Capture the cell that displays the provided text and extract its (x, y) central coordinate. 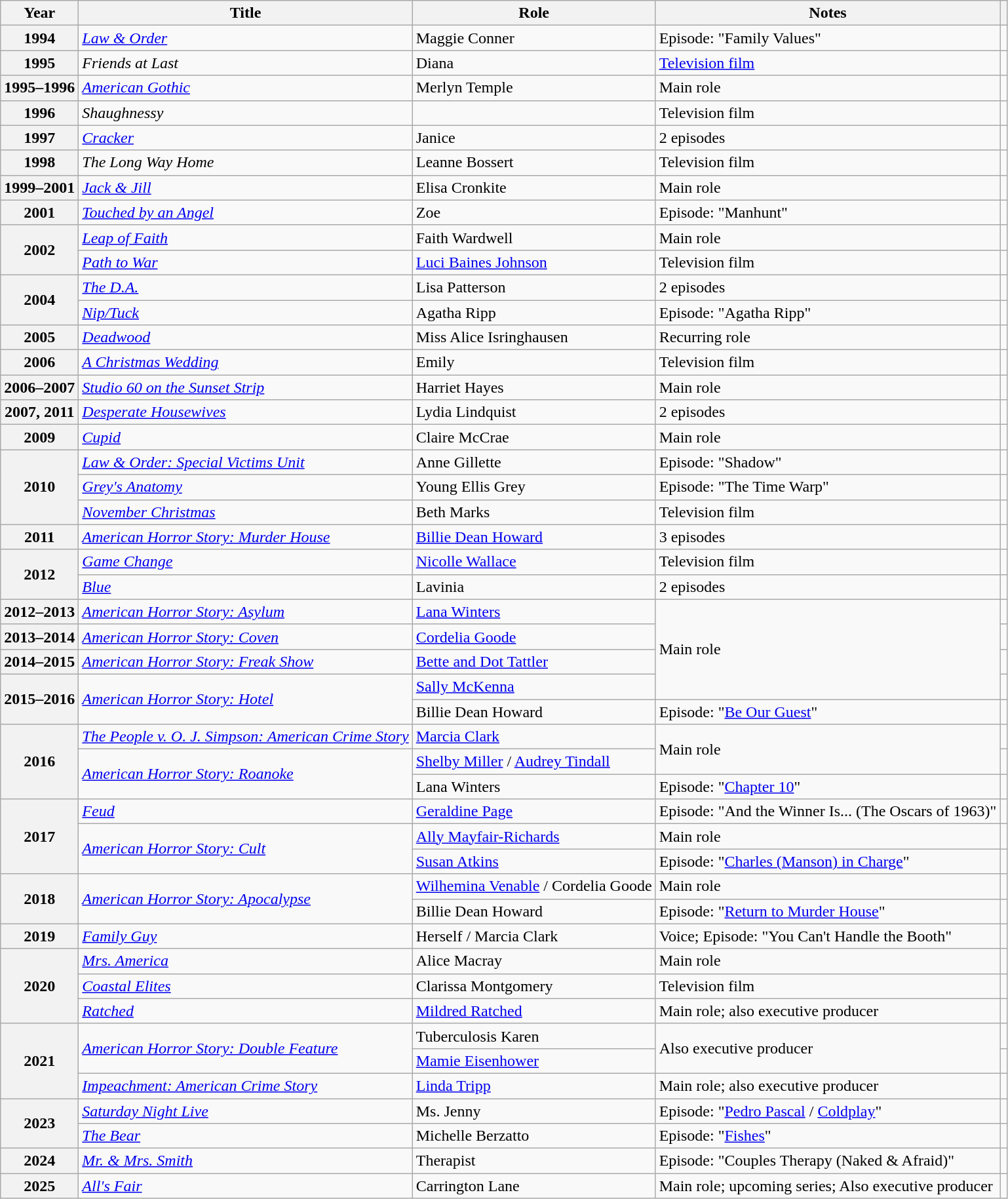
Alice Macray (533, 961)
Leanne Bossert (533, 163)
2006 (39, 363)
Lavinia (533, 587)
Feud (245, 812)
American Horror Story: Asylum (245, 612)
3 episodes (828, 537)
Miss Alice Isringhausen (533, 338)
Sally McKenna (533, 686)
2024 (39, 1161)
Friends at Last (245, 63)
The Long Way Home (245, 163)
Touched by an Angel (245, 212)
2018 (39, 899)
2006–2007 (39, 387)
Ratched (245, 1011)
Title (245, 13)
American Horror Story: Freak Show (245, 661)
The Bear (245, 1136)
Janice (533, 138)
Lydia Lindquist (533, 412)
Elisa Cronkite (533, 187)
2025 (39, 1186)
Geraldine Page (533, 812)
Episode: "Charles (Manson) in Charge" (828, 861)
Coastal Elites (245, 986)
Recurring role (828, 338)
American Horror Story: Double Feature (245, 1048)
Young Ellis Grey (533, 487)
2019 (39, 936)
Bette and Dot Tattler (533, 661)
Cupid (245, 437)
Shaughnessy (245, 113)
Blue (245, 587)
Year (39, 13)
1995 (39, 63)
American Horror Story: Coven (245, 637)
2007, 2011 (39, 412)
Jack & Jill (245, 187)
Mrs. America (245, 961)
Emily (533, 363)
Path to War (245, 262)
2001 (39, 212)
2004 (39, 300)
Marcia Clark (533, 737)
Harriet Hayes (533, 387)
Family Guy (245, 936)
Grey's Anatomy (245, 487)
2002 (39, 250)
2011 (39, 537)
Law & Order (245, 38)
1995–1996 (39, 88)
Nip/Tuck (245, 313)
1996 (39, 113)
Claire McCrae (533, 437)
American Horror Story: Cult (245, 849)
Saturday Night Live (245, 1111)
American Horror Story: Murder House (245, 537)
Mr. & Mrs. Smith (245, 1161)
Notes (828, 13)
Faith Wardwell (533, 237)
1999–2001 (39, 187)
American Horror Story: Apocalypse (245, 899)
Episode: "Pedro Pascal / Coldplay" (828, 1111)
Also executive producer (828, 1048)
Cracker (245, 138)
Susan Atkins (533, 861)
Linda Tripp (533, 1086)
Episode: "Return to Murder House" (828, 911)
2010 (39, 487)
2012–2013 (39, 612)
Anne Gillette (533, 462)
Studio 60 on the Sunset Strip (245, 387)
Episode: "Fishes" (828, 1136)
The D.A. (245, 287)
2015–2016 (39, 699)
Episode: "Shadow" (828, 462)
2009 (39, 437)
Mamie Eisenhower (533, 1061)
Episode: "And the Winner Is... (The Oscars of 1963)" (828, 812)
American Horror Story: Roanoke (245, 774)
Ms. Jenny (533, 1111)
Beth Marks (533, 512)
Mildred Ratched (533, 1011)
The People v. O. J. Simpson: American Crime Story (245, 737)
2016 (39, 762)
All's Fair (245, 1186)
Lisa Patterson (533, 287)
2023 (39, 1124)
American Horror Story: Hotel (245, 699)
Voice; Episode: "You Can't Handle the Booth" (828, 936)
Game Change (245, 562)
Episode: "Family Values" (828, 38)
Zoe (533, 212)
Desperate Housewives (245, 412)
Nicolle Wallace (533, 562)
Wilhemina Venable / Cordelia Goode (533, 886)
Herself / Marcia Clark (533, 936)
2014–2015 (39, 661)
Tuberculosis Karen (533, 1036)
Michelle Berzatto (533, 1136)
2017 (39, 836)
Clarissa Montgomery (533, 986)
Carrington Lane (533, 1186)
Episode: "Be Our Guest" (828, 711)
Therapist (533, 1161)
Episode: "Couples Therapy (Naked & Afraid)" (828, 1161)
A Christmas Wedding (245, 363)
Diana (533, 63)
Episode: "The Time Warp" (828, 487)
Law & Order: Special Victims Unit (245, 462)
Main role; upcoming series; Also executive producer (828, 1186)
Leap of Faith (245, 237)
Deadwood (245, 338)
Agatha Ripp (533, 313)
2012 (39, 574)
Impeachment: American Crime Story (245, 1086)
November Christmas (245, 512)
American Gothic (245, 88)
Episode: "Manhunt" (828, 212)
Cordelia Goode (533, 637)
1998 (39, 163)
2005 (39, 338)
2013–2014 (39, 637)
Episode: "Agatha Ripp" (828, 313)
Luci Baines Johnson (533, 262)
Maggie Conner (533, 38)
Shelby Miller / Audrey Tindall (533, 762)
Ally Mayfair-Richards (533, 836)
Episode: "Chapter 10" (828, 787)
Merlyn Temple (533, 88)
1997 (39, 138)
Role (533, 13)
2021 (39, 1061)
2020 (39, 986)
1994 (39, 38)
